Output the [X, Y] coordinate of the center of the cell containing the given text.  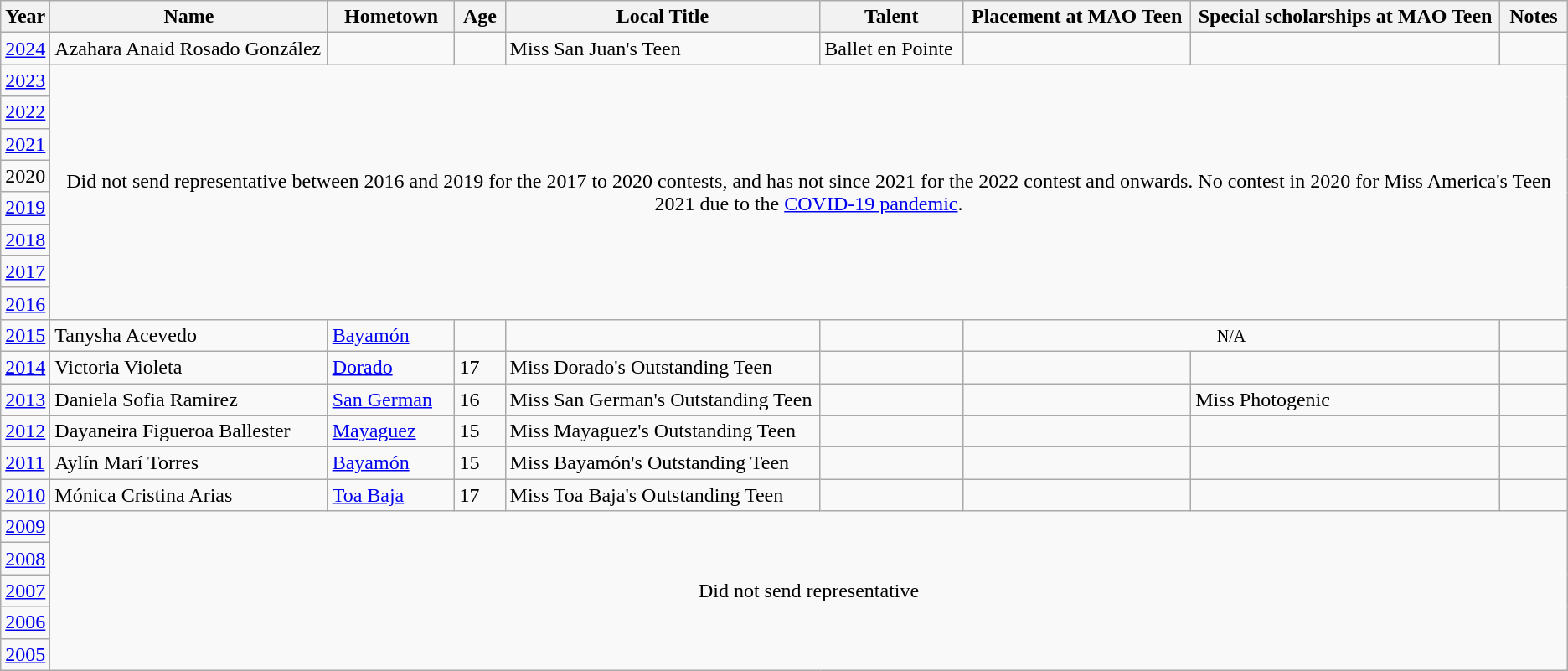
San German [391, 400]
Daniela Sofia Ramirez [189, 400]
Ballet en Pointe [891, 49]
Local Title [663, 17]
Age [480, 17]
Did not send representative [809, 591]
2009 [25, 527]
2024 [25, 49]
2017 [25, 271]
Miss Photogenic [1345, 400]
Dorado [391, 367]
Miss San German's Outstanding Teen [663, 400]
2005 [25, 654]
Miss Dorado's Outstanding Teen [663, 367]
N/A [1231, 335]
Placement at MAO Teen [1077, 17]
Name [189, 17]
Miss San Juan's Teen [663, 49]
2022 [25, 112]
16 [480, 400]
2014 [25, 367]
Miss Toa Baja's Outstanding Teen [663, 495]
2015 [25, 335]
2013 [25, 400]
Miss Mayaguez's Outstanding Teen [663, 431]
2016 [25, 303]
2019 [25, 208]
2011 [25, 463]
2010 [25, 495]
Talent [891, 17]
Year [25, 17]
2007 [25, 591]
2018 [25, 240]
Mónica Cristina Arias [189, 495]
Special scholarships at MAO Teen [1345, 17]
2021 [25, 144]
Notes [1533, 17]
2008 [25, 559]
2006 [25, 622]
Hometown [391, 17]
Toa Baja [391, 495]
Mayaguez [391, 431]
2023 [25, 80]
Miss Bayamón's Outstanding Teen [663, 463]
2012 [25, 431]
Victoria Violeta [189, 367]
2020 [25, 176]
Azahara Anaid Rosado González [189, 49]
Aylín Marí Torres [189, 463]
Dayaneira Figueroa Ballester [189, 431]
Tanysha Acevedo [189, 335]
